Output the (X, Y) coordinate of the center of the cell containing the given text.  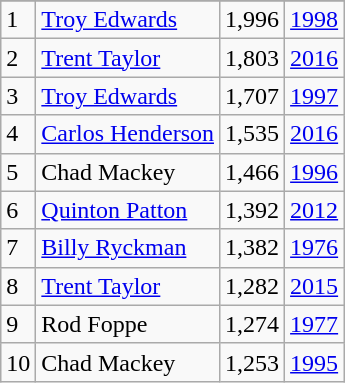
1,274 (252, 324)
7 (18, 248)
5 (18, 172)
Billy Ryckman (128, 248)
2012 (314, 210)
Quinton Patton (128, 210)
1,996 (252, 20)
1995 (314, 362)
1,382 (252, 248)
6 (18, 210)
1976 (314, 248)
1,535 (252, 134)
1,253 (252, 362)
1996 (314, 172)
8 (18, 286)
1,707 (252, 96)
1 (18, 20)
1997 (314, 96)
Rod Foppe (128, 324)
3 (18, 96)
1,392 (252, 210)
9 (18, 324)
1,282 (252, 286)
2015 (314, 286)
1,466 (252, 172)
4 (18, 134)
1,803 (252, 58)
1977 (314, 324)
Carlos Henderson (128, 134)
1998 (314, 20)
2 (18, 58)
10 (18, 362)
